Capture the cell that displays the provided text and extract its [x, y] central coordinate. 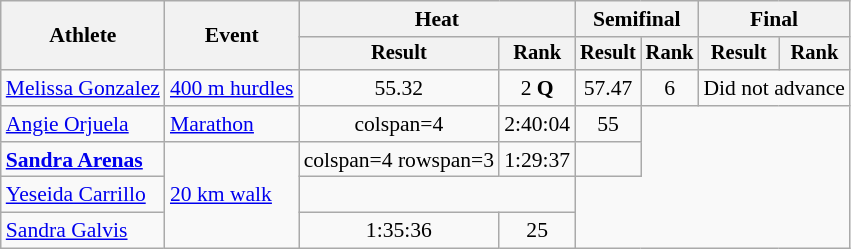
Final [774, 19]
Did not advance [774, 88]
20 km walk [232, 196]
Athlete [83, 36]
55 [608, 124]
Marathon [232, 124]
55.32 [400, 88]
2 Q [537, 88]
Melissa Gonzalez [83, 88]
Heat [438, 19]
1:35:36 [400, 231]
57.47 [608, 88]
Semifinal [636, 19]
2:40:04 [537, 124]
1:29:37 [537, 160]
Sandra Galvis [83, 231]
colspan=4 [400, 124]
6 [670, 88]
Event [232, 36]
Sandra Arenas [83, 160]
colspan=4 rowspan=3 [400, 160]
25 [537, 231]
400 m hurdles [232, 88]
Yeseida Carrillo [83, 195]
Angie Orjuela [83, 124]
